Search for the cell housing the specified text and yield its (X, Y) center coordinate. 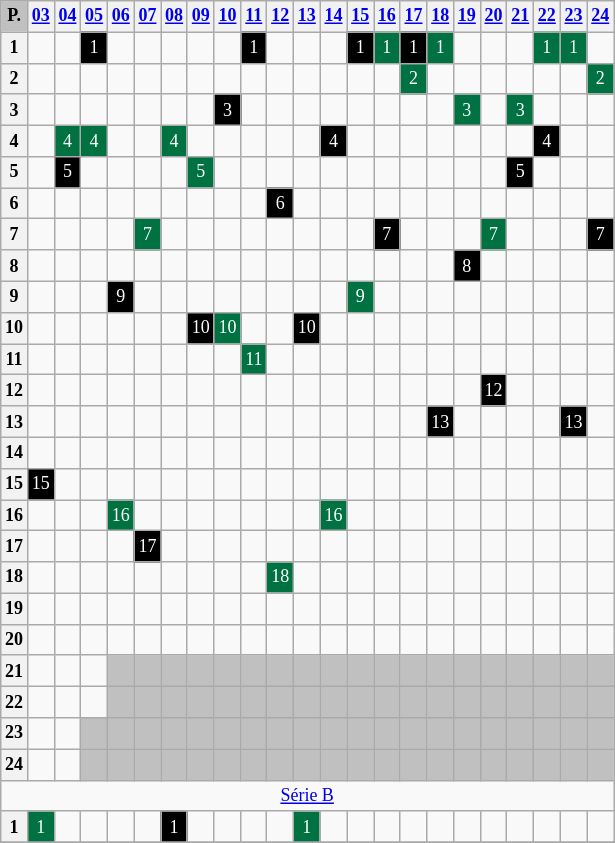
07 (148, 16)
P. (14, 16)
Série B (308, 796)
09 (200, 16)
03 (40, 16)
05 (94, 16)
08 (174, 16)
04 (68, 16)
06 (120, 16)
